Capture the cell that displays the provided text and extract its [x, y] central coordinate. 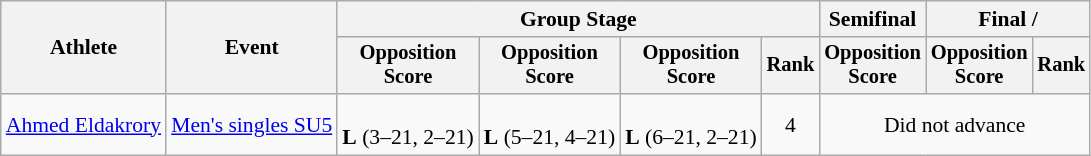
L (3–21, 2–21) [408, 124]
Final / [1008, 19]
L (5–21, 4–21) [550, 124]
4 [791, 124]
Did not advance [954, 124]
Group Stage [578, 19]
Athlete [84, 48]
Semifinal [872, 19]
Ahmed Eldakrory [84, 124]
Men's singles SU5 [252, 124]
L (6–21, 2–21) [690, 124]
Event [252, 48]
